Capture the cell that displays the provided text and extract its [X, Y] central coordinate. 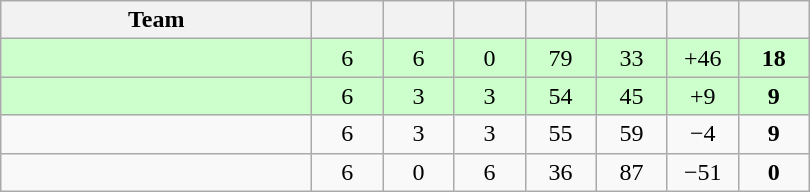
33 [632, 58]
59 [632, 134]
−51 [702, 172]
45 [632, 96]
54 [560, 96]
36 [560, 172]
Team [156, 20]
79 [560, 58]
55 [560, 134]
18 [774, 58]
87 [632, 172]
−4 [702, 134]
+46 [702, 58]
+9 [702, 96]
